For the text-containing cell, return its midpoint in (X, Y) coordinate format. 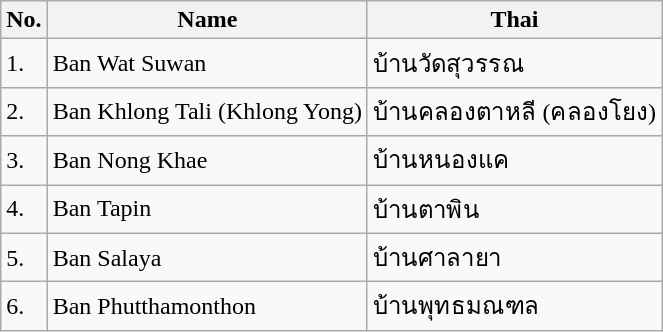
Ban Wat Suwan (207, 64)
บ้านคลองตาหลี (คลองโยง) (514, 112)
Ban Khlong Tali (Khlong Yong) (207, 112)
บ้านหนองแค (514, 160)
2. (24, 112)
Ban Nong Khae (207, 160)
5. (24, 258)
4. (24, 208)
บ้านวัดสุวรรณ (514, 64)
Ban Salaya (207, 258)
3. (24, 160)
Name (207, 20)
Ban Tapin (207, 208)
บ้านพุทธมณฑล (514, 306)
No. (24, 20)
1. (24, 64)
Ban Phutthamonthon (207, 306)
บ้านศาลายา (514, 258)
6. (24, 306)
บ้านตาพิน (514, 208)
Thai (514, 20)
